Detect which cell encompasses the target text, then output its (x, y) center coordinate. 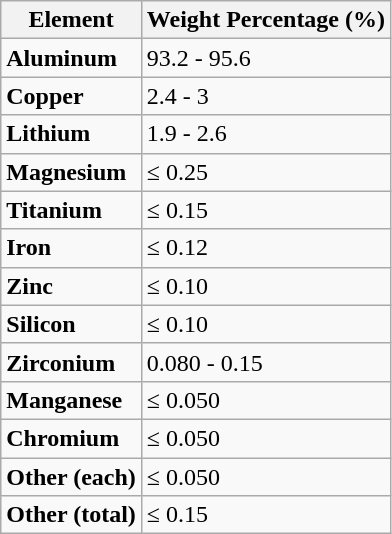
93.2 - 95.6 (266, 58)
Lithium (72, 134)
Manganese (72, 400)
Magnesium (72, 172)
2.4 - 3 (266, 96)
Copper (72, 96)
0.080 - 0.15 (266, 362)
Aluminum (72, 58)
1.9 - 2.6 (266, 134)
Element (72, 20)
Titanium (72, 210)
Zirconium (72, 362)
Other (each) (72, 477)
≤ 0.12 (266, 248)
Iron (72, 248)
Chromium (72, 438)
Weight Percentage (%) (266, 20)
≤ 0.25 (266, 172)
Zinc (72, 286)
Silicon (72, 324)
Other (total) (72, 515)
